For the text-containing cell, return its midpoint in (X, Y) coordinate format. 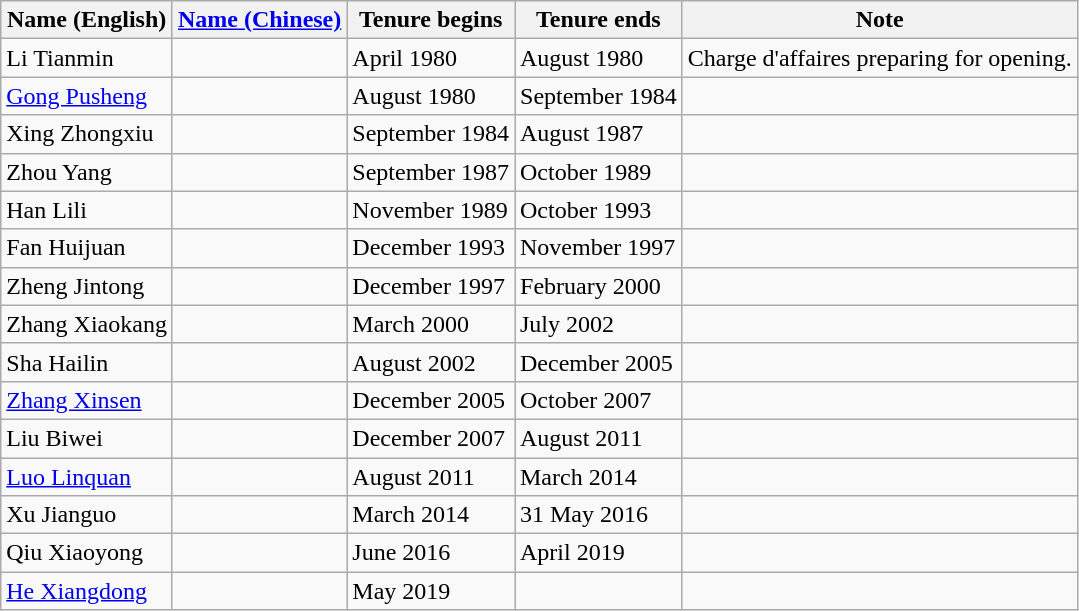
May 2019 (431, 591)
February 2000 (598, 286)
Han Lili (87, 210)
November 1997 (598, 248)
October 2007 (598, 400)
June 2016 (431, 553)
Tenure ends (598, 20)
November 1989 (431, 210)
Qiu Xiaoyong (87, 553)
April 1980 (431, 58)
Luo Linquan (87, 477)
Charge d'affaires preparing for opening. (880, 58)
March 2000 (431, 324)
August 1987 (598, 134)
Liu Biwei (87, 438)
Zhang Xiaokang (87, 324)
Fan Huijuan (87, 248)
Zhang Xinsen (87, 400)
Xu Jianguo (87, 515)
July 2002 (598, 324)
December 1997 (431, 286)
October 1989 (598, 172)
December 2007 (431, 438)
He Xiangdong (87, 591)
Name (English) (87, 20)
Xing Zhongxiu (87, 134)
April 2019 (598, 553)
September 1987 (431, 172)
October 1993 (598, 210)
31 May 2016 (598, 515)
Zhou Yang (87, 172)
Sha Hailin (87, 362)
Zheng Jintong (87, 286)
Tenure begins (431, 20)
Name (Chinese) (259, 20)
Gong Pusheng (87, 96)
August 2002 (431, 362)
December 1993 (431, 248)
Li Tianmin (87, 58)
Note (880, 20)
